Determine the (X, Y) coordinate at the center of the cell enclosing the given text.  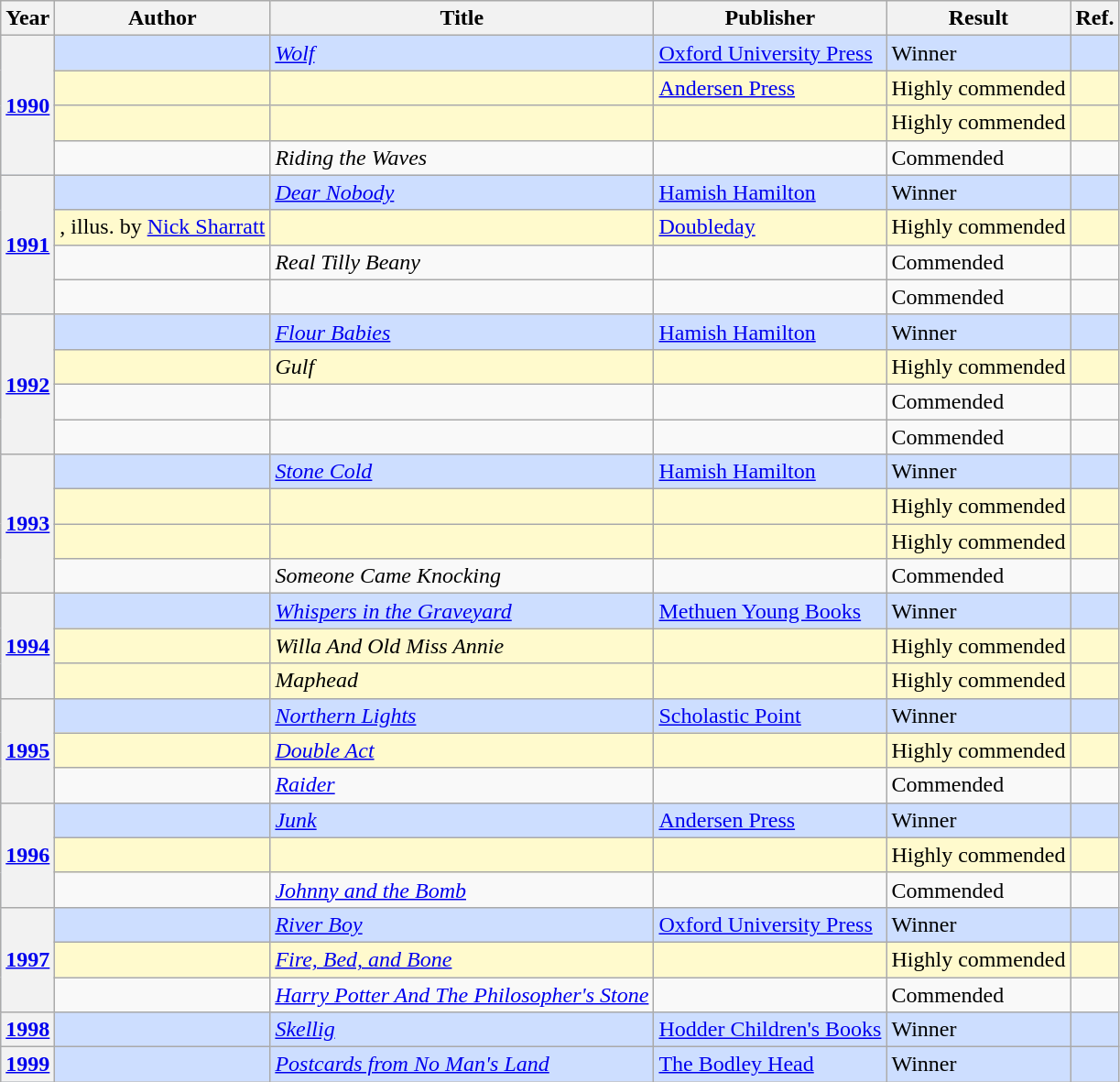
Northern Lights (462, 716)
Maphead (462, 681)
Author (163, 18)
Johnny and the Bomb (462, 890)
Riding the Waves (462, 158)
Willa And Old Miss Annie (462, 646)
Whispers in the Graveyard (462, 611)
Flour Babies (462, 332)
The Bodley Head (770, 1065)
1999 (27, 1065)
Skellig (462, 1030)
, illus. by Nick Sharratt (163, 227)
Doubleday (770, 227)
1998 (27, 1030)
Scholastic Point (770, 716)
Raider (462, 785)
1992 (27, 384)
1990 (27, 105)
Double Act (462, 750)
Real Tilly Beany (462, 262)
Ref. (1095, 18)
Postcards from No Man's Land (462, 1065)
River Boy (462, 924)
Harry Potter And The Philosopher's Stone (462, 994)
1993 (27, 524)
Someone Came Knocking (462, 576)
Hodder Children's Books (770, 1030)
Gulf (462, 366)
1996 (27, 855)
Junk (462, 820)
Wolf (462, 53)
1995 (27, 750)
1991 (27, 245)
1997 (27, 959)
Year (27, 18)
Publisher (770, 18)
Methuen Young Books (770, 611)
Result (978, 18)
Stone Cold (462, 472)
Dear Nobody (462, 192)
Title (462, 18)
1994 (27, 646)
Fire, Bed, and Bone (462, 959)
